Extract the (X, Y) coordinate from the center of the cell holding the provided text.  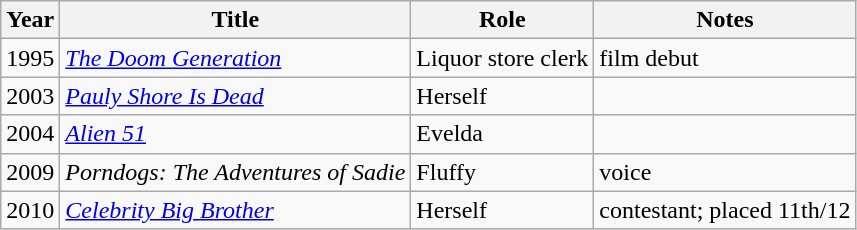
Porndogs: The Adventures of Sadie (236, 172)
voice (725, 172)
Fluffy (502, 172)
film debut (725, 58)
Title (236, 20)
Year (30, 20)
contestant; placed 11th/12 (725, 210)
2003 (30, 96)
Celebrity Big Brother (236, 210)
Alien 51 (236, 134)
2009 (30, 172)
The Doom Generation (236, 58)
Liquor store clerk (502, 58)
Notes (725, 20)
Role (502, 20)
2010 (30, 210)
Pauly Shore Is Dead (236, 96)
2004 (30, 134)
1995 (30, 58)
Evelda (502, 134)
